Return [x, y] of the center of cell containing provided text 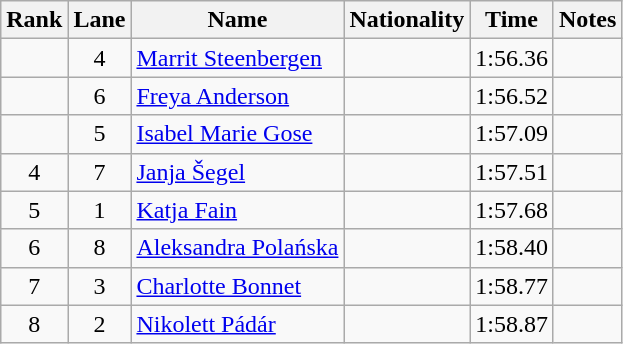
Charlotte Bonnet [238, 286]
1:56.36 [512, 58]
Freya Anderson [238, 96]
3 [100, 286]
1:58.40 [512, 248]
1 [100, 210]
Aleksandra Polańska [238, 248]
Katja Fain [238, 210]
Notes [587, 20]
1:57.09 [512, 134]
1:58.87 [512, 324]
Time [512, 20]
2 [100, 324]
Lane [100, 20]
1:56.52 [512, 96]
1:58.77 [512, 286]
Isabel Marie Gose [238, 134]
Nikolett Pádár [238, 324]
Marrit Steenbergen [238, 58]
Nationality [407, 20]
1:57.51 [512, 172]
1:57.68 [512, 210]
Name [238, 20]
Rank [34, 20]
Janja Šegel [238, 172]
